Locate the cell with the specified text and output its (X, Y) center coordinate. 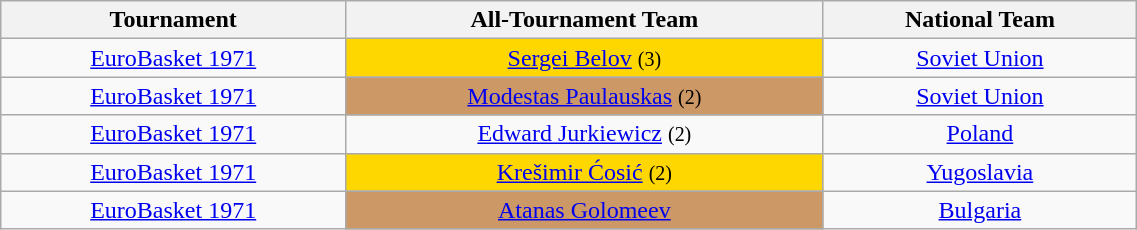
Edward Jurkiewicz (2) (584, 134)
National Team (980, 20)
Atanas Golomeev (584, 210)
Poland (980, 134)
Bulgaria (980, 210)
Tournament (174, 20)
Sergei Belov (3) (584, 58)
Modestas Paulauskas (2) (584, 96)
Krešimir Ćosić (2) (584, 172)
Yugoslavia (980, 172)
All-Tournament Team (584, 20)
